Extract the [x, y] coordinate from the center of the cell holding the provided text.  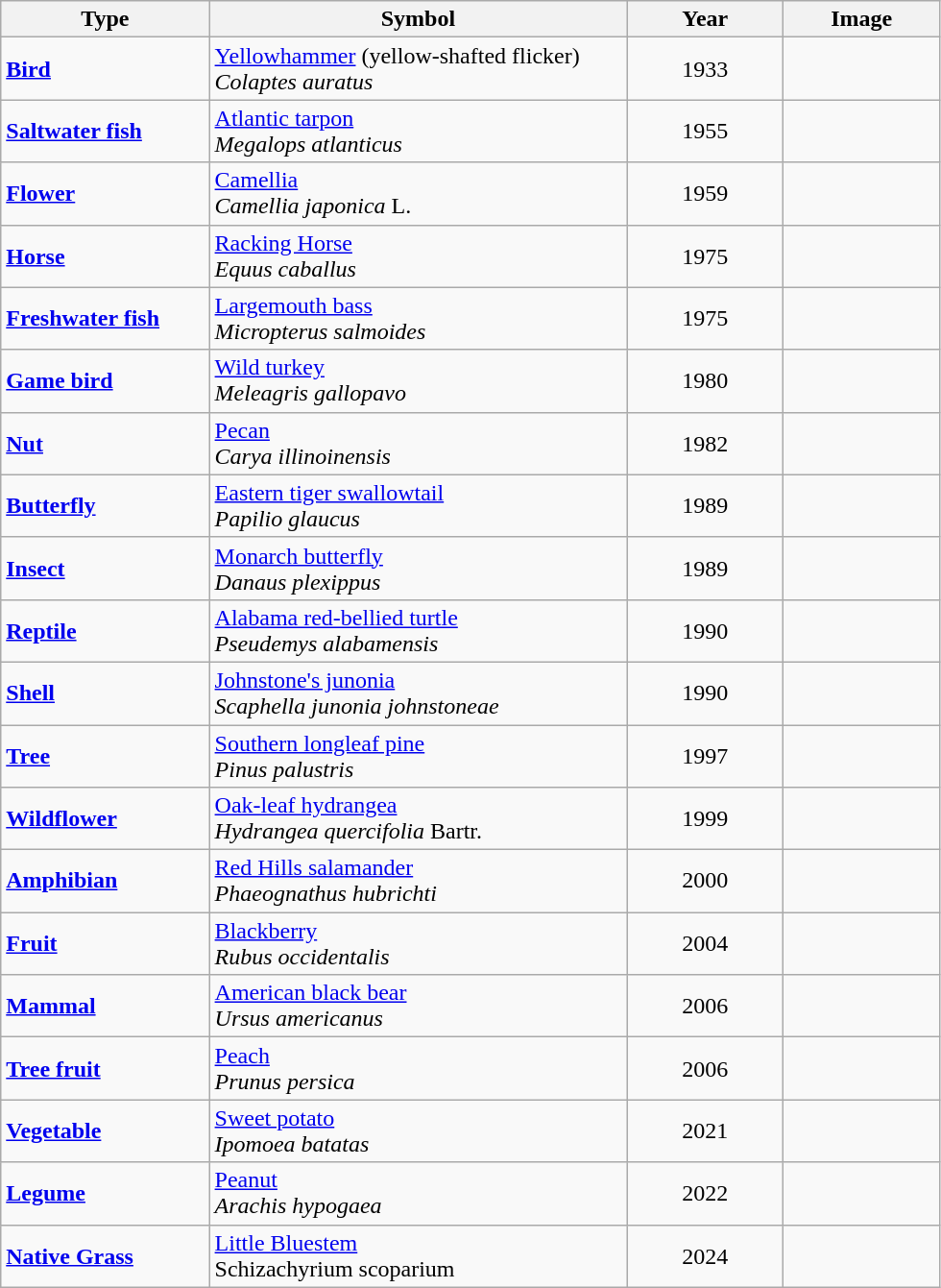
Saltwater fish [106, 131]
2022 [705, 1193]
PecanCarya illinoinensis [419, 444]
1982 [705, 444]
Insect [106, 569]
Southern longleaf pinePinus palustris [419, 755]
Shell [106, 693]
Tree fruit [106, 1068]
1959 [705, 194]
Type [106, 19]
PeachPrunus persica [419, 1068]
Monarch butterflyDanaus plexippus [419, 569]
Freshwater fish [106, 319]
Amphibian [106, 882]
Wildflower [106, 818]
Eastern tiger swallowtailPapilio glaucus [419, 505]
Vegetable [106, 1131]
Flower [106, 194]
Alabama red-bellied turtlePseudemys alabamensis [419, 630]
Image [862, 19]
1997 [705, 755]
1980 [705, 380]
CamelliaCamellia japonica L. [419, 194]
Fruit [106, 943]
2021 [705, 1131]
Horse [106, 255]
Wild turkeyMeleagris gallopavo [419, 380]
Mammal [106, 1007]
PeanutArachis hypogaea [419, 1193]
Yellowhammer (yellow-shafted flicker)Colaptes auratus [419, 69]
Oak-leaf hydrangeaHydrangea quercifolia Bartr. [419, 818]
Nut [106, 444]
2004 [705, 943]
BlackberryRubus occidentalis [419, 943]
Legume [106, 1193]
1999 [705, 818]
Johnstone's junoniaScaphella junonia johnstoneae [419, 693]
2024 [705, 1256]
Bird [106, 69]
Atlantic tarponMegalops atlanticus [419, 131]
Sweet potatoIpomoea batatas [419, 1131]
1933 [705, 69]
Native Grass [106, 1256]
2000 [705, 882]
Symbol [419, 19]
Red Hills salamanderPhaeognathus hubrichti [419, 882]
Game bird [106, 380]
Largemouth bassMicropterus salmoides [419, 319]
Tree [106, 755]
Racking HorseEquus caballus [419, 255]
Year [705, 19]
American black bearUrsus americanus [419, 1007]
1955 [705, 131]
Reptile [106, 630]
Butterfly [106, 505]
Little BluestemSchizachyrium scoparium [419, 1256]
